Provide the (x, y) coordinate of the cell's center where the given text is located.  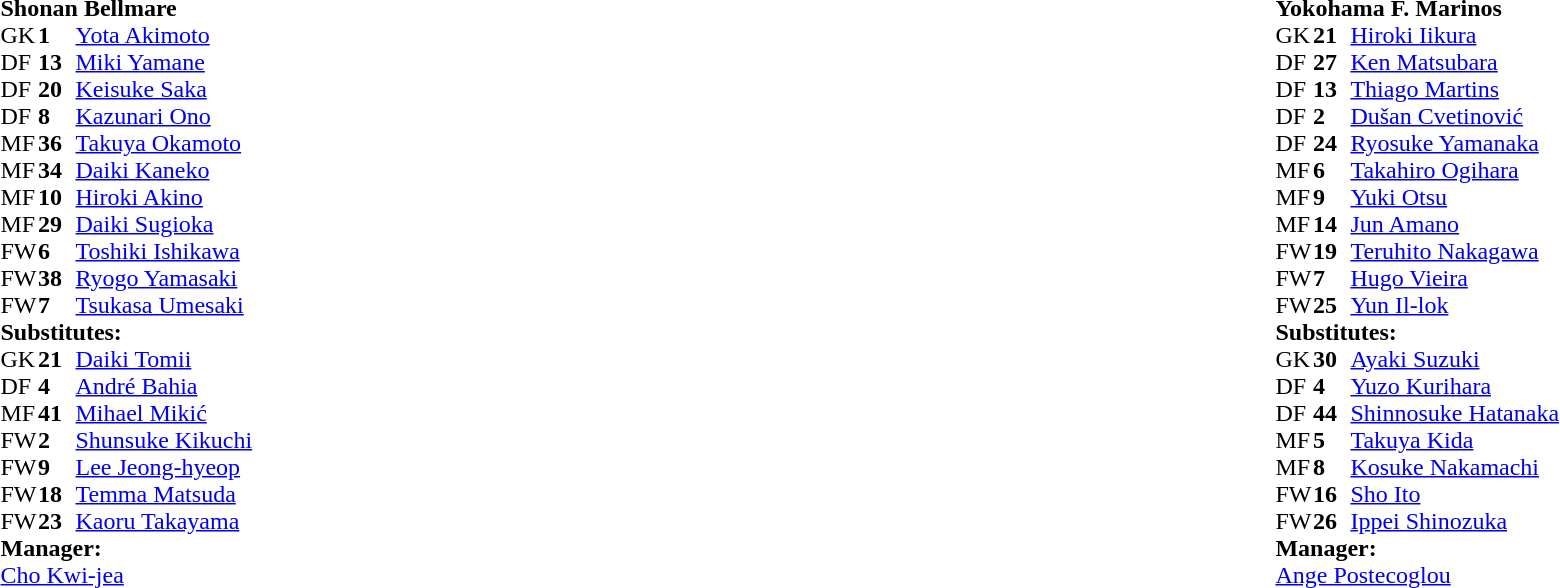
Sho Ito (1454, 494)
Takuya Kida (1454, 440)
27 (1332, 62)
10 (57, 198)
23 (57, 522)
Hiroki Akino (164, 198)
Hugo Vieira (1454, 278)
Daiki Kaneko (164, 170)
Yuki Otsu (1454, 198)
Hiroki Iikura (1454, 36)
Dušan Cvetinović (1454, 116)
Kosuke Nakamachi (1454, 468)
Yun Il-lok (1454, 306)
30 (1332, 360)
Temma Matsuda (164, 494)
Mihael Mikić (164, 414)
Shinnosuke Hatanaka (1454, 414)
Toshiki Ishikawa (164, 252)
18 (57, 494)
Keisuke Saka (164, 90)
Kazunari Ono (164, 116)
29 (57, 224)
Ryogo Yamasaki (164, 278)
14 (1332, 224)
24 (1332, 144)
Daiki Tomii (164, 360)
34 (57, 170)
Ken Matsubara (1454, 62)
Kaoru Takayama (164, 522)
19 (1332, 252)
36 (57, 144)
Ayaki Suzuki (1454, 360)
Shunsuke Kikuchi (164, 440)
Takahiro Ogihara (1454, 170)
26 (1332, 522)
20 (57, 90)
Yuzo Kurihara (1454, 386)
5 (1332, 440)
Tsukasa Umesaki (164, 306)
1 (57, 36)
Thiago Martins (1454, 90)
Takuya Okamoto (164, 144)
André Bahia (164, 386)
Daiki Sugioka (164, 224)
Yota Akimoto (164, 36)
Miki Yamane (164, 62)
41 (57, 414)
Lee Jeong-hyeop (164, 468)
Ryosuke Yamanaka (1454, 144)
Ippei Shinozuka (1454, 522)
Teruhito Nakagawa (1454, 252)
44 (1332, 414)
25 (1332, 306)
Jun Amano (1454, 224)
16 (1332, 494)
38 (57, 278)
